Output the [X, Y] coordinate of the center of the cell containing the given text.  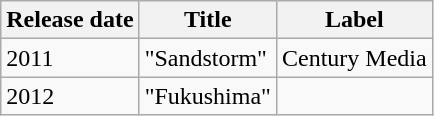
Label [354, 20]
Century Media [354, 58]
"Sandstorm" [208, 58]
Title [208, 20]
Release date [70, 20]
"Fukushima" [208, 96]
2011 [70, 58]
2012 [70, 96]
